Find where the given text appears and provide that cell's center as (x, y) coordinate. 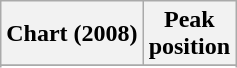
Peakposition (189, 34)
Chart (2008) (72, 34)
